Scan for the cell matching the given text and deliver its (X, Y) coordinate at center. 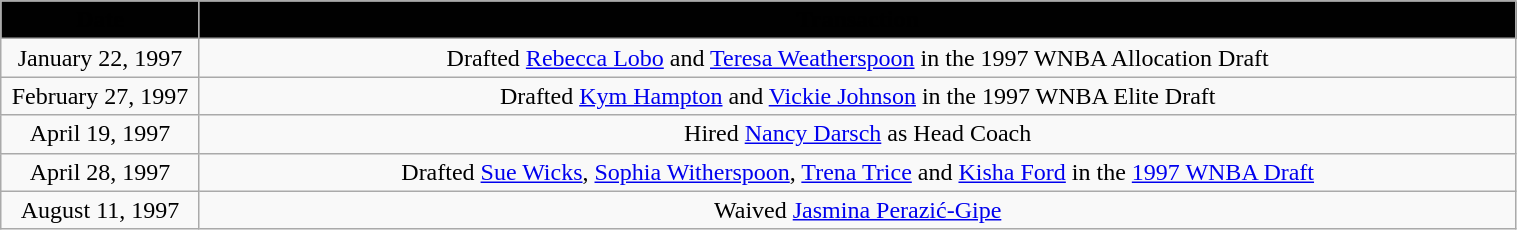
Waived Jasmina Perazić-Gipe (858, 210)
August 11, 1997 (100, 210)
Drafted Kym Hampton and Vickie Johnson in the 1997 WNBA Elite Draft (858, 96)
April 19, 1997 (100, 134)
Transaction (858, 20)
Hired Nancy Darsch as Head Coach (858, 134)
Drafted Rebecca Lobo and Teresa Weatherspoon in the 1997 WNBA Allocation Draft (858, 58)
Date (100, 20)
April 28, 1997 (100, 172)
February 27, 1997 (100, 96)
January 22, 1997 (100, 58)
Drafted Sue Wicks, Sophia Witherspoon, Trena Trice and Kisha Ford in the 1997 WNBA Draft (858, 172)
